Return the (X, Y) coordinate for the center point of the cell that contains the specified text.  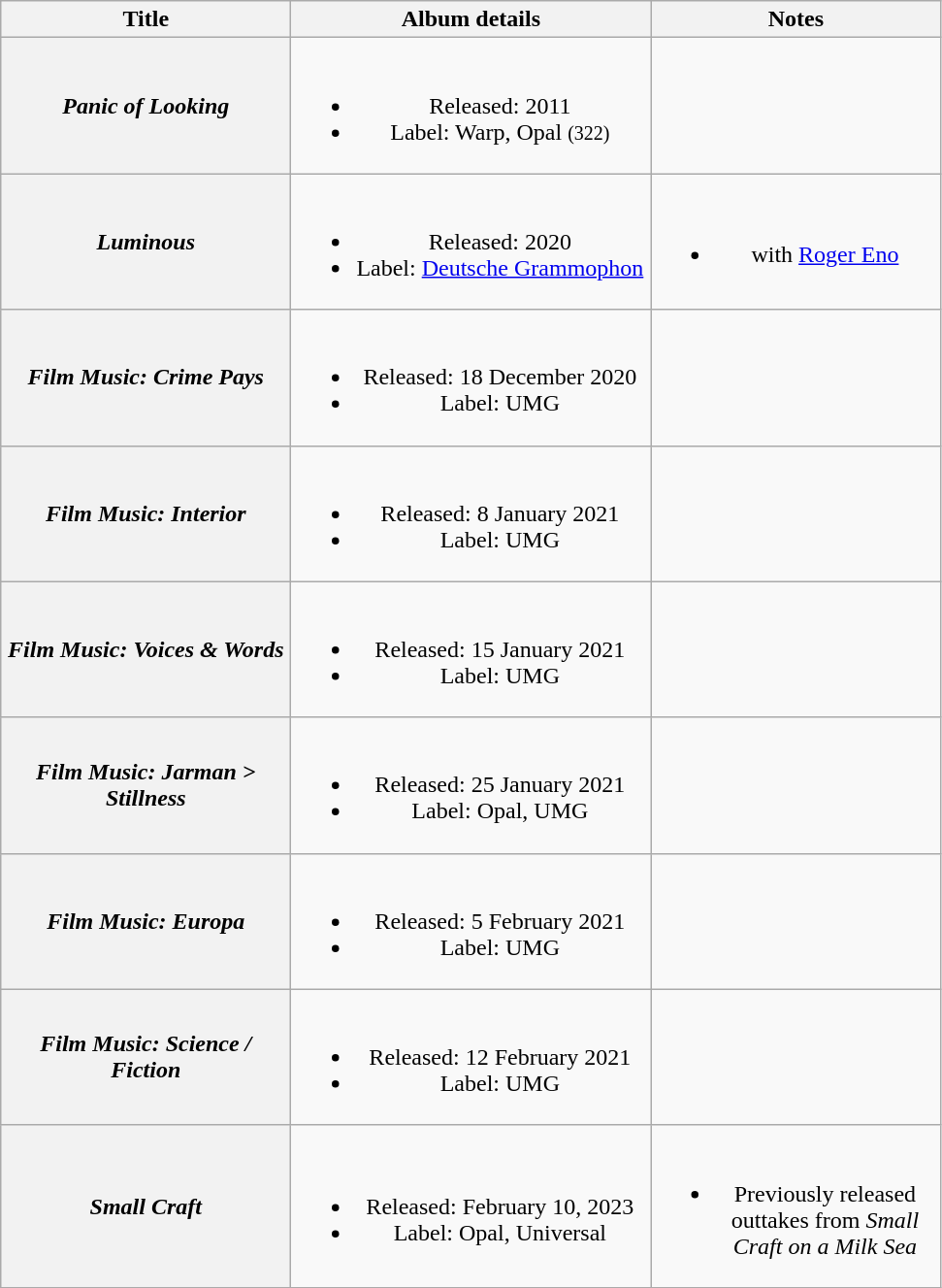
Panic of Looking (146, 106)
Released: 8 January 2021Label: UMG (471, 513)
Previously released outtakes from Small Craft on a Milk Sea (796, 1205)
Luminous (146, 242)
Released: 18 December 2020Label: UMG (471, 378)
Film Music: Europa (146, 921)
Released: 12 February 2021Label: UMG (471, 1057)
Released: 2020Label: Deutsche Grammophon (471, 242)
Title (146, 19)
Notes (796, 19)
Released: 2011Label: Warp, Opal (322) (471, 106)
Released: February 10, 2023Label: Opal, Universal (471, 1205)
Album details (471, 19)
Film Music: Science / Fiction (146, 1057)
Film Music: Crime Pays (146, 378)
Released: 25 January 2021Label: Opal, UMG (471, 785)
Film Music: Interior (146, 513)
Released: 5 February 2021Label: UMG (471, 921)
Small Craft (146, 1205)
Film Music: Jarman > Stillness (146, 785)
Released: 15 January 2021Label: UMG (471, 649)
with Roger Eno (796, 242)
Film Music: Voices & Words (146, 649)
